Find where the given text appears and provide that cell's center as [x, y] coordinate. 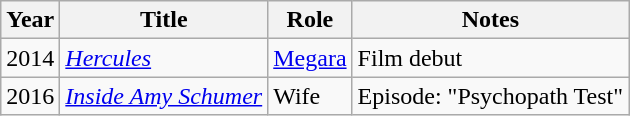
2014 [30, 58]
2016 [30, 96]
Notes [490, 20]
Film debut [490, 58]
Episode: "Psychopath Test" [490, 96]
Title [164, 20]
Year [30, 20]
Wife [310, 96]
Role [310, 20]
Hercules [164, 58]
Megara [310, 58]
Inside Amy Schumer [164, 96]
